Scan for the cell matching the given text and deliver its (x, y) coordinate at center. 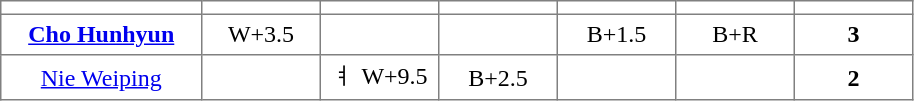
W+3.5 (261, 34)
B+2.5 (498, 78)
ㅕ W+9.5 (379, 78)
Cho Hunhyun (102, 34)
Nie Weiping (102, 78)
2 (853, 78)
B+1.5 (616, 34)
B+R (735, 34)
3 (853, 34)
